From the cell containing the given text, extract its center point as [X, Y] coordinate. 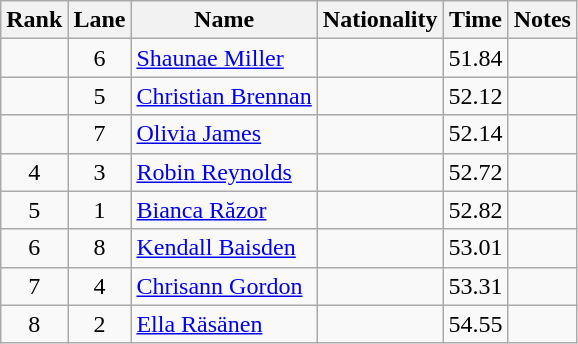
Chrisann Gordon [224, 286]
52.72 [476, 172]
Christian Brennan [224, 96]
52.82 [476, 210]
Shaunae Miller [224, 58]
52.12 [476, 96]
Kendall Baisden [224, 248]
54.55 [476, 324]
3 [100, 172]
52.14 [476, 134]
Rank [34, 20]
53.01 [476, 248]
Ella Räsänen [224, 324]
51.84 [476, 58]
Nationality [380, 20]
Notes [542, 20]
Olivia James [224, 134]
53.31 [476, 286]
1 [100, 210]
Robin Reynolds [224, 172]
Bianca Răzor [224, 210]
2 [100, 324]
Lane [100, 20]
Name [224, 20]
Time [476, 20]
